Search for the cell housing the specified text and yield its [X, Y] center coordinate. 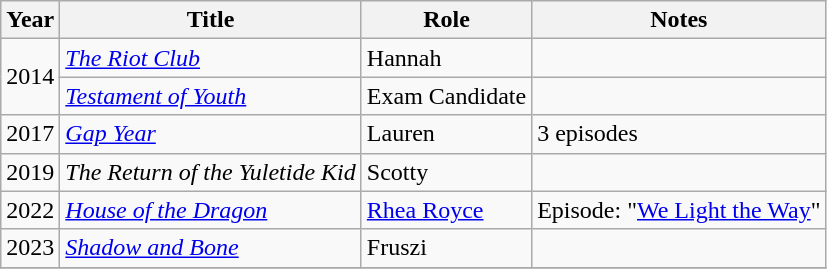
Year [30, 20]
Scotty [446, 172]
Lauren [446, 134]
Role [446, 20]
Notes [679, 20]
Hannah [446, 58]
2014 [30, 77]
House of the Dragon [211, 210]
Episode: "We Light the Way" [679, 210]
Gap Year [211, 134]
Shadow and Bone [211, 248]
2019 [30, 172]
2023 [30, 248]
Title [211, 20]
Rhea Royce [446, 210]
Testament of Youth [211, 96]
The Return of the Yuletide Kid [211, 172]
3 episodes [679, 134]
Fruszi [446, 248]
The Riot Club [211, 58]
2017 [30, 134]
2022 [30, 210]
Exam Candidate [446, 96]
